For the text-containing cell, return its midpoint in (X, Y) coordinate format. 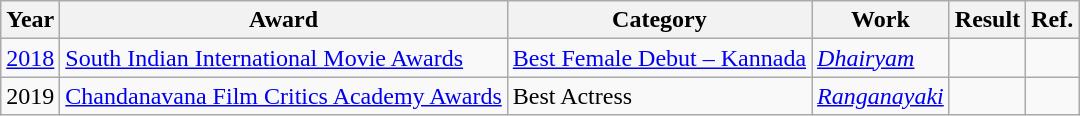
2019 (30, 96)
Ref. (1052, 20)
Ranganayaki (881, 96)
Category (659, 20)
Best Actress (659, 96)
Award (284, 20)
Work (881, 20)
Best Female Debut – Kannada (659, 58)
Year (30, 20)
South Indian International Movie Awards (284, 58)
Result (987, 20)
Chandanavana Film Critics Academy Awards (284, 96)
Dhairyam (881, 58)
2018 (30, 58)
